From the cell containing the given text, extract its center point as [x, y] coordinate. 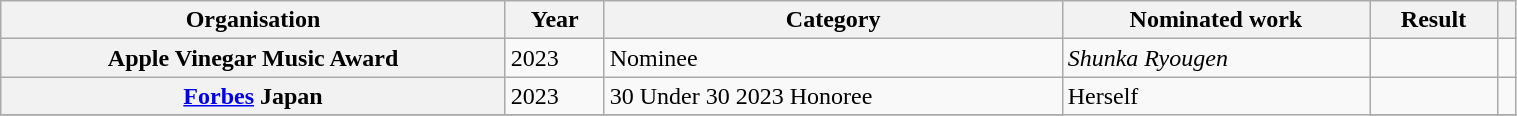
Herself [1216, 96]
Category [833, 20]
Shunka Ryougen [1216, 58]
Apple Vinegar Music Award [254, 58]
Year [554, 20]
Nominated work [1216, 20]
Nominee [833, 58]
Forbes Japan [254, 96]
30 Under 30 2023 Honoree [833, 96]
Result [1434, 20]
Organisation [254, 20]
